Provide the [X, Y] coordinate of the cell's center where the given text is located.  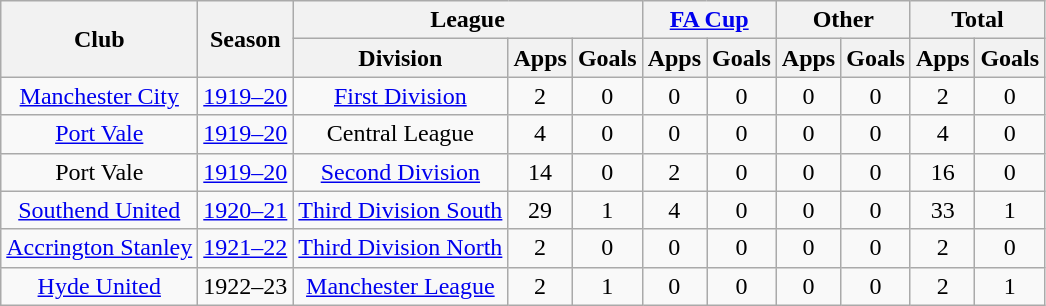
16 [942, 172]
Club [100, 39]
League [468, 20]
Second Division [400, 172]
Southend United [100, 210]
Season [246, 39]
Third Division South [400, 210]
Central League [400, 134]
Accrington Stanley [100, 248]
33 [942, 210]
FA Cup [709, 20]
1921–22 [246, 248]
Manchester League [400, 286]
1920–21 [246, 210]
29 [540, 210]
Other [843, 20]
Total [977, 20]
First Division [400, 96]
1922–23 [246, 286]
Hyde United [100, 286]
14 [540, 172]
Division [400, 58]
Manchester City [100, 96]
Third Division North [400, 248]
